Extract the (X, Y) coordinate from the center of the cell holding the provided text.  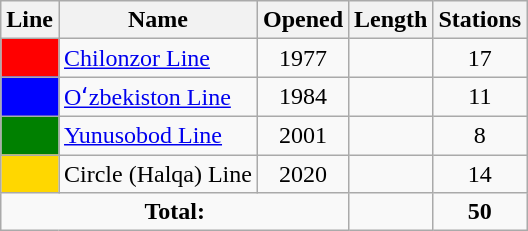
Circle (Halqa) Line (158, 173)
1984 (302, 97)
8 (480, 135)
1977 (302, 58)
2020 (302, 173)
Name (158, 20)
Opened (302, 20)
Line (30, 20)
Oʻzbekiston Line (158, 97)
2001 (302, 135)
50 (480, 212)
Yunusobod Line (158, 135)
11 (480, 97)
17 (480, 58)
Total: (175, 212)
Chilonzor Line (158, 58)
Length (391, 20)
Stations (480, 20)
14 (480, 173)
